Detect which cell encompasses the target text, then output its [X, Y] center coordinate. 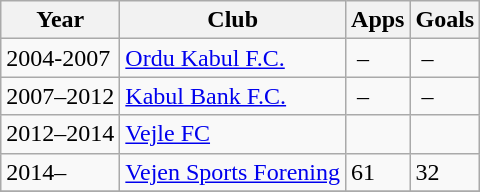
Goals [445, 20]
2012–2014 [60, 134]
Vejle FC [233, 134]
2014– [60, 172]
Vejen Sports Forening [233, 172]
61 [378, 172]
2007–2012 [60, 96]
2004-2007 [60, 58]
Year [60, 20]
Ordu Kabul F.C. [233, 58]
Kabul Bank F.C. [233, 96]
Club [233, 20]
Apps [378, 20]
32 [445, 172]
